Output the (x, y) coordinate of the center of the cell containing the given text.  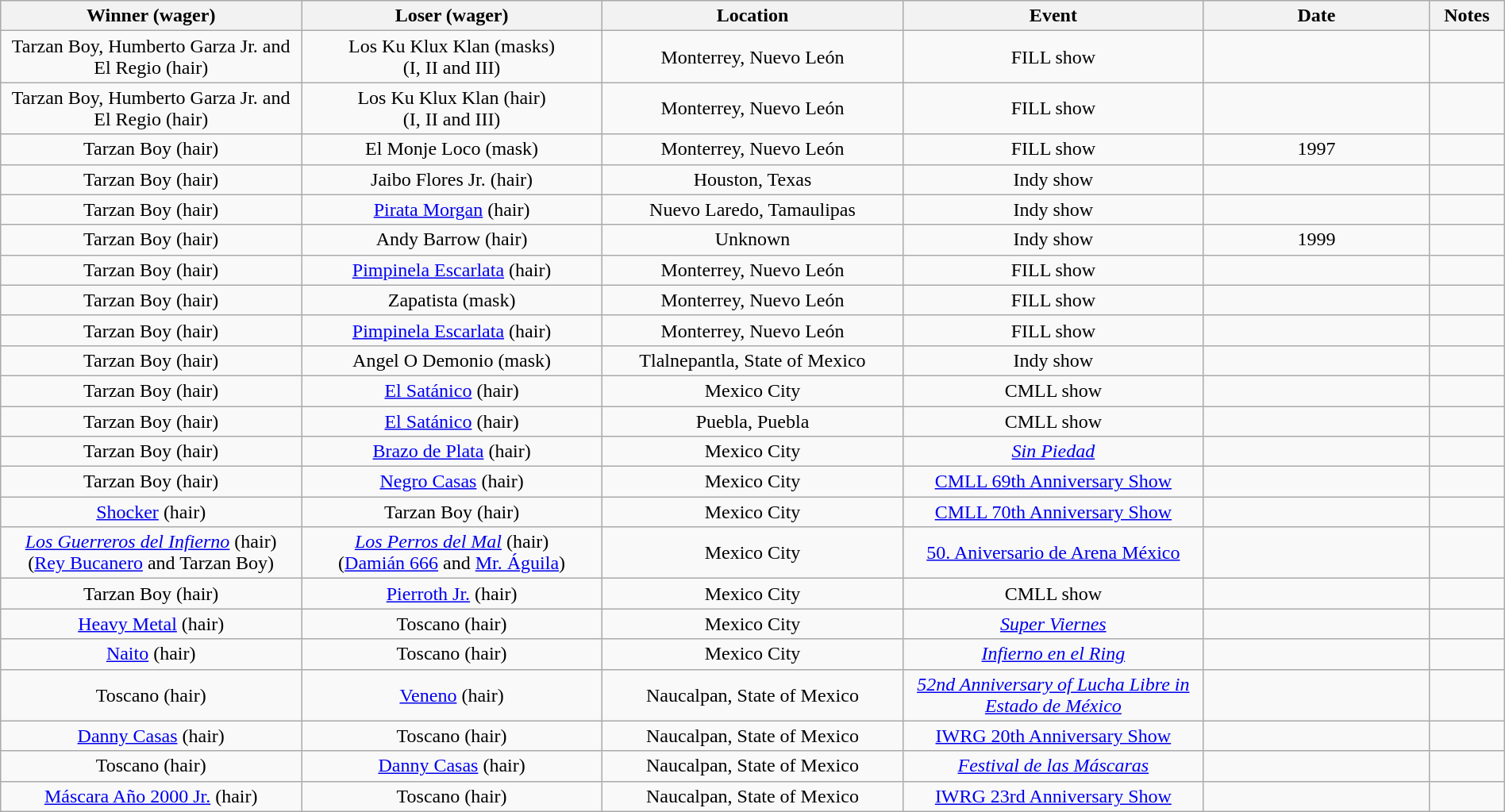
Los Guerreros del Infierno (hair)(Rey Bucanero and Tarzan Boy) (151, 552)
Pirata Morgan (hair) (452, 210)
CMLL 69th Anniversary Show (1053, 482)
Brazo de Plata (hair) (452, 452)
Angel O Demonio (mask) (452, 360)
Event (1053, 16)
Tlalnepantla, State of Mexico (752, 360)
1999 (1316, 240)
Houston, Texas (752, 179)
Los Ku Klux Klan (hair)(I, II and III) (452, 108)
Andy Barrow (hair) (452, 240)
Jaibo Flores Jr. (hair) (452, 179)
Puebla, Puebla (752, 421)
Veneno (hair) (452, 695)
IWRG 23rd Anniversary Show (1053, 796)
El Monje Loco (mask) (452, 149)
Location (752, 16)
IWRG 20th Anniversary Show (1053, 736)
Nuevo Laredo, Tamaulipas (752, 210)
Naito (hair) (151, 654)
Zapatista (mask) (452, 300)
CMLL 70th Anniversary Show (1053, 512)
Unknown (752, 240)
Negro Casas (hair) (452, 482)
52nd Anniversary of Lucha Libre in Estado de México (1053, 695)
Super Viernes (1053, 624)
Los Ku Klux Klan (masks)(I, II and III) (452, 57)
1997 (1316, 149)
Máscara Año 2000 Jr. (hair) (151, 796)
Heavy Metal (hair) (151, 624)
Festival de las Máscaras (1053, 766)
Infierno en el Ring (1053, 654)
Pierroth Jr. (hair) (452, 594)
50. Aniversario de Arena México (1053, 552)
Shocker (hair) (151, 512)
Winner (wager) (151, 16)
Date (1316, 16)
Los Perros del Mal (hair)(Damián 666 and Mr. Águila) (452, 552)
Sin Piedad (1053, 452)
Loser (wager) (452, 16)
Notes (1467, 16)
